Locate the cell with the specified text and output its [x, y] center coordinate. 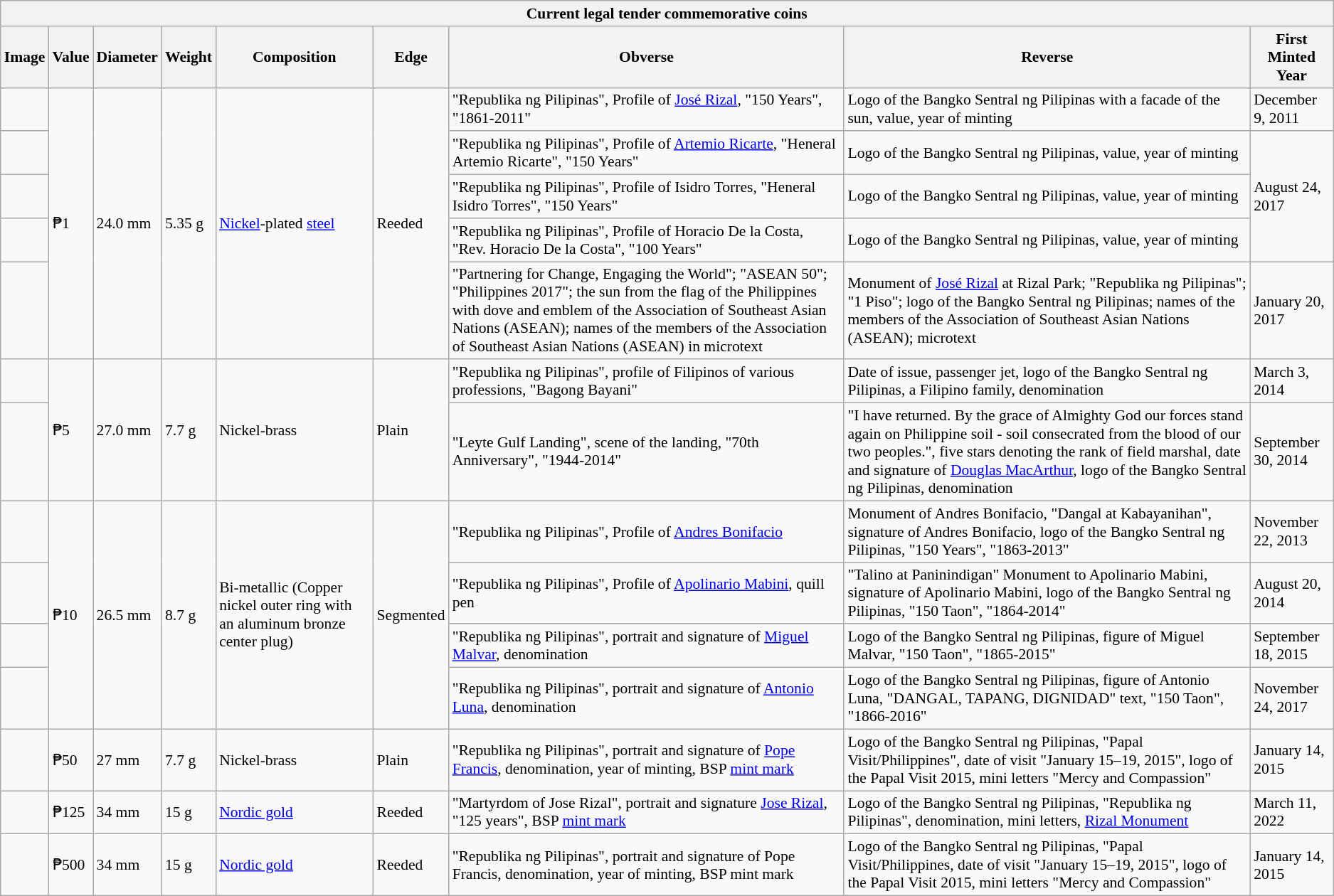
November 22, 2013 [1292, 532]
27.0 mm [127, 431]
27 mm [127, 759]
"Republika ng Pilipinas", portrait and signature of Miguel Malvar, denomination [647, 646]
8.7 g [189, 614]
"Leyte Gulf Landing", scene of the landing, "70th Anniversary", "1944-2014" [647, 452]
Segmented [411, 614]
"Republika ng Pilipinas", Profile of Horacio De la Costa, "Rev. Horacio De la Costa", "100 Years" [647, 240]
Reverse [1047, 57]
Current legal tender commemorative coins [667, 14]
Logo of the Bangko Sentral ng Pilipinas, figure of Antonio Luna, "DANGAL, TAPANG, DIGNIDAD" text, "150 Taon", "1866-2016" [1047, 698]
"Republika ng Pilipinas", Profile of José Rizal, "150 Years", "1861-2011" [647, 110]
March 3, 2014 [1292, 381]
Date of issue, passenger jet, logo of the Bangko Sentral ng Pilipinas, a Filipino family, denomination [1047, 381]
5.35 g [189, 223]
November 24, 2017 [1292, 698]
"Republika ng Pilipinas", Profile of Isidro Torres, "Heneral Isidro Torres", "150 Years" [647, 196]
First Minted Year [1292, 57]
Diameter [127, 57]
Obverse [647, 57]
"Republika ng Pilipinas", Profile of Artemio Ricarte, "Heneral Artemio Ricarte", "150 Years" [647, 154]
December 9, 2011 [1292, 110]
"Martyrdom of Jose Rizal", portrait and signature Jose Rizal, "125 years", BSP mint mark [647, 812]
26.5 mm [127, 614]
"Republika ng Pilipinas", profile of Filipinos of various professions, "Bagong Bayani" [647, 381]
24.0 mm [127, 223]
₱125 [70, 812]
Composition [295, 57]
Logo of the Bangko Sentral ng Pilipinas, "Republika ng Pilipinas", denomination, mini letters, Rizal Monument [1047, 812]
August 24, 2017 [1292, 196]
"Republika ng Pilipinas", Profile of Andres Bonifacio [647, 532]
Image [25, 57]
"Republika ng Pilipinas", Profile of Apolinario Mabini, quill pen [647, 593]
Logo of the Bangko Sentral ng Pilipinas, figure of Miguel Malvar, "150 Taon", "1865-2015" [1047, 646]
₱5 [70, 431]
₱1 [70, 223]
"Republika ng Pilipinas", portrait and signature of Antonio Luna, denomination [647, 698]
Nickel-plated steel [295, 223]
March 11, 2022 [1292, 812]
Bi-metallic (Copper nickel outer ring with an aluminum bronze center plug) [295, 614]
₱10 [70, 614]
₱50 [70, 759]
₱500 [70, 865]
January 20, 2017 [1292, 311]
September 18, 2015 [1292, 646]
Logo of the Bangko Sentral ng Pilipinas with a facade of the sun, value, year of minting [1047, 110]
September 30, 2014 [1292, 452]
Value [70, 57]
Weight [189, 57]
Edge [411, 57]
August 20, 2014 [1292, 593]
